Provide the (X, Y) coordinate of the cell's center where the given text is located.  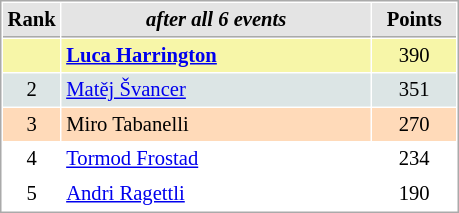
Rank (32, 20)
Andri Ragettli (216, 194)
390 (414, 56)
Matěj Švancer (216, 90)
after all 6 events (216, 20)
4 (32, 158)
Tormod Frostad (216, 158)
270 (414, 124)
190 (414, 194)
3 (32, 124)
351 (414, 90)
234 (414, 158)
Points (414, 20)
5 (32, 194)
Miro Tabanelli (216, 124)
Luca Harrington (216, 56)
2 (32, 90)
